Identify which cell holds the provided text, then report its (X, Y) central coordinate. 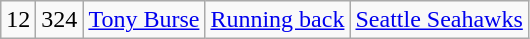
Running back (278, 20)
Tony Burse (144, 20)
324 (60, 20)
Seattle Seahawks (439, 20)
12 (18, 20)
